Extract the [x, y] coordinate from the center of the cell holding the provided text.  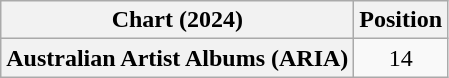
Australian Artist Albums (ARIA) [178, 58]
Chart (2024) [178, 20]
14 [401, 58]
Position [401, 20]
